Pinpoint the cell where the given text exists, returning its [x, y] midpoint coordinate. 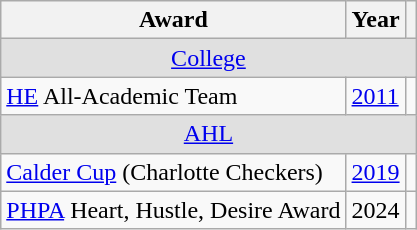
2024 [376, 210]
College [208, 58]
2011 [376, 96]
Year [376, 20]
Calder Cup (Charlotte Checkers) [174, 172]
Award [174, 20]
PHPA Heart, Hustle, Desire Award [174, 210]
2019 [376, 172]
AHL [208, 134]
HE All-Academic Team [174, 96]
